Return [X, Y] of the center of cell containing provided text 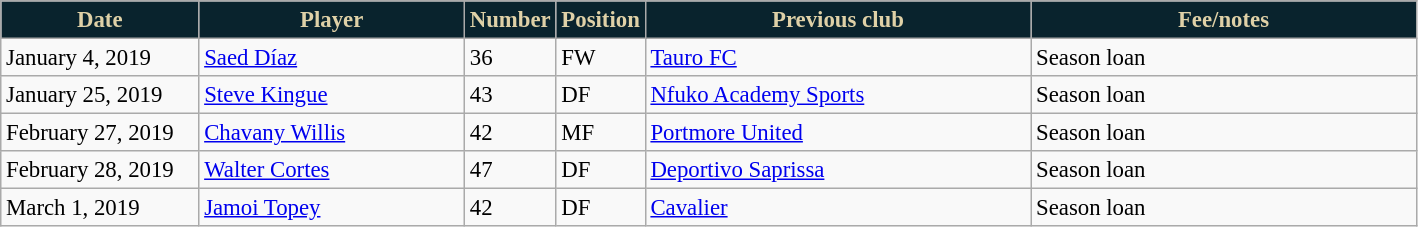
Walter Cortes [332, 170]
Nfuko Academy Sports [838, 95]
Previous club [838, 20]
Date [100, 20]
Chavany Willis [332, 133]
January 25, 2019 [100, 95]
36 [510, 58]
February 27, 2019 [100, 133]
Tauro FC [838, 58]
Player [332, 20]
Number [510, 20]
MF [600, 133]
Jamoi Topey [332, 208]
Saed Díaz [332, 58]
Cavalier [838, 208]
Position [600, 20]
Deportivo Saprissa [838, 170]
Steve Kingue [332, 95]
47 [510, 170]
43 [510, 95]
February 28, 2019 [100, 170]
Fee/notes [1224, 20]
FW [600, 58]
Portmore United [838, 133]
March 1, 2019 [100, 208]
January 4, 2019 [100, 58]
